Extract the (x, y) coordinate from the center of the cell holding the provided text.  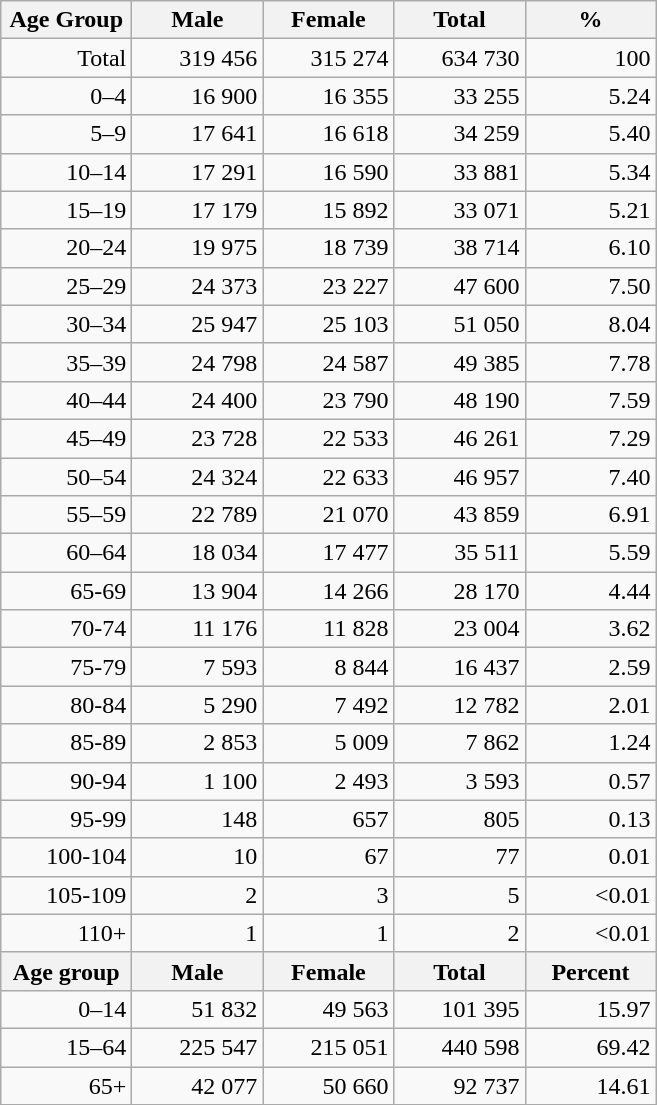
% (590, 20)
45–49 (66, 438)
14.61 (590, 1085)
215 051 (328, 1047)
21 070 (328, 515)
0.13 (590, 819)
7 593 (198, 667)
49 385 (460, 362)
11 828 (328, 629)
24 373 (198, 286)
6.91 (590, 515)
7 492 (328, 705)
4.44 (590, 591)
22 533 (328, 438)
7.59 (590, 400)
51 050 (460, 324)
33 881 (460, 172)
440 598 (460, 1047)
2 853 (198, 743)
5.34 (590, 172)
634 730 (460, 58)
40–44 (66, 400)
92 737 (460, 1085)
14 266 (328, 591)
8 844 (328, 667)
42 077 (198, 1085)
43 859 (460, 515)
1.24 (590, 743)
2.01 (590, 705)
0–14 (66, 1009)
23 227 (328, 286)
3 593 (460, 781)
319 456 (198, 58)
6.10 (590, 248)
35 511 (460, 553)
24 587 (328, 362)
3.62 (590, 629)
7 862 (460, 743)
16 590 (328, 172)
30–34 (66, 324)
5–9 (66, 134)
24 798 (198, 362)
7.78 (590, 362)
50 660 (328, 1085)
5 009 (328, 743)
35–39 (66, 362)
17 641 (198, 134)
80-84 (66, 705)
657 (328, 819)
5.21 (590, 210)
46 261 (460, 438)
16 355 (328, 96)
2 493 (328, 781)
148 (198, 819)
95-99 (66, 819)
25 947 (198, 324)
51 832 (198, 1009)
23 004 (460, 629)
315 274 (328, 58)
16 900 (198, 96)
47 600 (460, 286)
110+ (66, 933)
17 291 (198, 172)
75-79 (66, 667)
77 (460, 857)
7.29 (590, 438)
5.24 (590, 96)
Age group (66, 971)
49 563 (328, 1009)
13 904 (198, 591)
25 103 (328, 324)
24 400 (198, 400)
100 (590, 58)
33 071 (460, 210)
18 739 (328, 248)
105-109 (66, 895)
16 437 (460, 667)
65+ (66, 1085)
65-69 (66, 591)
69.42 (590, 1047)
24 324 (198, 477)
60–64 (66, 553)
67 (328, 857)
25–29 (66, 286)
5 (460, 895)
17 179 (198, 210)
7.50 (590, 286)
15 892 (328, 210)
101 395 (460, 1009)
20–24 (66, 248)
16 618 (328, 134)
10 (198, 857)
28 170 (460, 591)
2.59 (590, 667)
38 714 (460, 248)
48 190 (460, 400)
33 255 (460, 96)
90-94 (66, 781)
Age Group (66, 20)
70-74 (66, 629)
3 (328, 895)
225 547 (198, 1047)
85-89 (66, 743)
5.40 (590, 134)
15–64 (66, 1047)
23 728 (198, 438)
0.57 (590, 781)
Percent (590, 971)
22 789 (198, 515)
19 975 (198, 248)
1 100 (198, 781)
805 (460, 819)
7.40 (590, 477)
12 782 (460, 705)
50–54 (66, 477)
34 259 (460, 134)
0–4 (66, 96)
23 790 (328, 400)
0.01 (590, 857)
5 290 (198, 705)
100-104 (66, 857)
46 957 (460, 477)
11 176 (198, 629)
22 633 (328, 477)
17 477 (328, 553)
5.59 (590, 553)
15.97 (590, 1009)
8.04 (590, 324)
55–59 (66, 515)
18 034 (198, 553)
10–14 (66, 172)
15–19 (66, 210)
